Search for the cell housing the specified text and yield its (x, y) center coordinate. 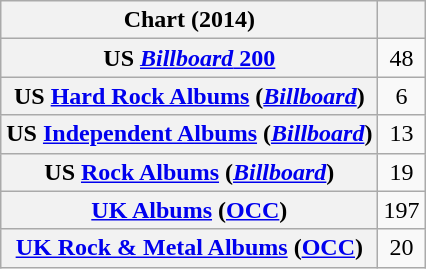
13 (402, 134)
US Billboard 200 (190, 58)
48 (402, 58)
20 (402, 248)
US Independent Albums (Billboard) (190, 134)
Chart (2014) (190, 20)
UK Albums (OCC) (190, 210)
UK Rock & Metal Albums (OCC) (190, 248)
19 (402, 172)
6 (402, 96)
197 (402, 210)
US Rock Albums (Billboard) (190, 172)
US Hard Rock Albums (Billboard) (190, 96)
